Determine the [x, y] coordinate at the center of the cell enclosing the given text.  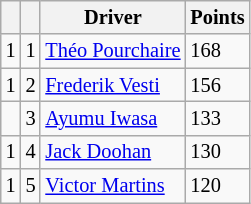
Points [217, 17]
Victor Martins [112, 186]
Frederik Vesti [112, 85]
Jack Doohan [112, 152]
Théo Pourchaire [112, 51]
133 [217, 118]
2 [31, 85]
Ayumu Iwasa [112, 118]
168 [217, 51]
5 [31, 186]
120 [217, 186]
4 [31, 152]
3 [31, 118]
Driver [112, 17]
156 [217, 85]
130 [217, 152]
